Determine the (x, y) coordinate at the center of the cell enclosing the given text.  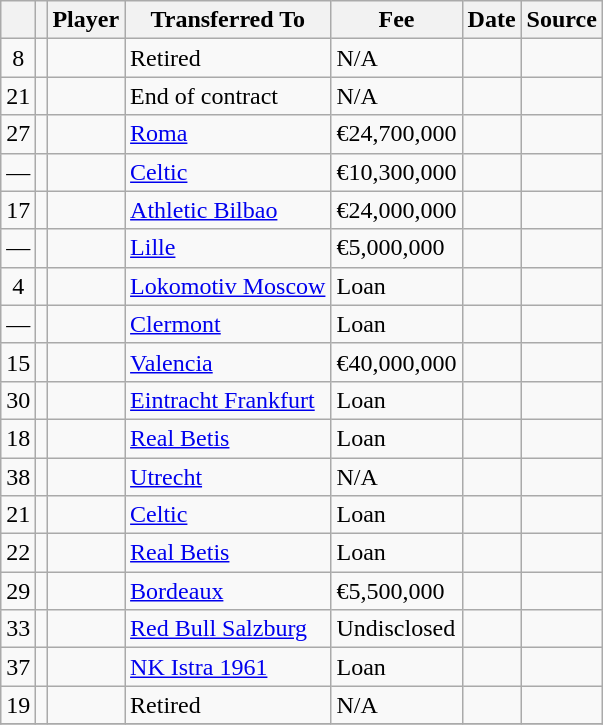
End of contract (228, 96)
Undisclosed (396, 629)
29 (18, 591)
19 (18, 705)
37 (18, 667)
Valencia (228, 362)
Athletic Bilbao (228, 210)
Date (492, 20)
NK Istra 1961 (228, 667)
22 (18, 553)
33 (18, 629)
Utrecht (228, 477)
27 (18, 134)
Red Bull Salzburg (228, 629)
Bordeaux (228, 591)
€24,700,000 (396, 134)
Transferred To (228, 20)
15 (18, 362)
€5,000,000 (396, 248)
38 (18, 477)
€24,000,000 (396, 210)
Fee (396, 20)
€5,500,000 (396, 591)
Clermont (228, 324)
€40,000,000 (396, 362)
Eintracht Frankfurt (228, 400)
€10,300,000 (396, 172)
18 (18, 438)
8 (18, 58)
4 (18, 286)
Lille (228, 248)
Roma (228, 134)
Lokomotiv Moscow (228, 286)
Source (562, 20)
Player (86, 20)
30 (18, 400)
17 (18, 210)
